Search for the cell housing the specified text and yield its [X, Y] center coordinate. 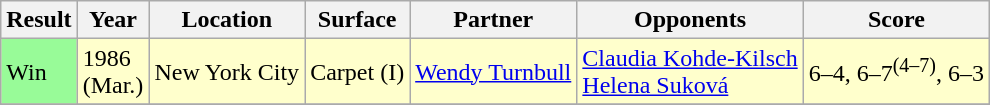
Surface [358, 20]
Claudia Kohde-Kilsch Helena Suková [690, 72]
Year [113, 20]
New York City [227, 72]
Win [39, 72]
Wendy Turnbull [494, 72]
Carpet (I) [358, 72]
Opponents [690, 20]
Location [227, 20]
1986 (Mar.) [113, 72]
6–4, 6–7(4–7), 6–3 [896, 72]
Partner [494, 20]
Score [896, 20]
Result [39, 20]
